Search for the cell housing the specified text and yield its (x, y) center coordinate. 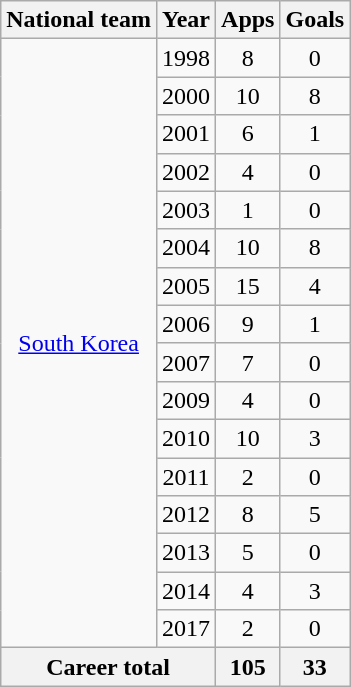
105 (248, 667)
2017 (186, 629)
9 (248, 324)
2000 (186, 96)
15 (248, 286)
2010 (186, 438)
2003 (186, 210)
2002 (186, 172)
Goals (315, 20)
2014 (186, 591)
6 (248, 134)
Career total (108, 667)
2005 (186, 286)
Year (186, 20)
1998 (186, 58)
2007 (186, 362)
National team (79, 20)
2004 (186, 248)
33 (315, 667)
2001 (186, 134)
7 (248, 362)
2009 (186, 400)
South Korea (79, 344)
2013 (186, 553)
2012 (186, 515)
Apps (248, 20)
2006 (186, 324)
2011 (186, 477)
